Capture the cell that displays the provided text and extract its [X, Y] central coordinate. 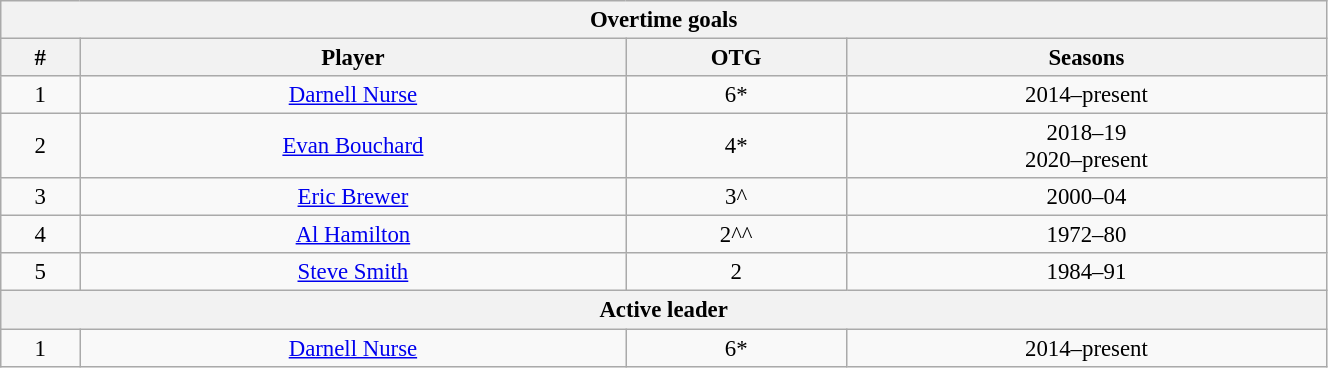
Active leader [664, 310]
Player [353, 58]
Overtime goals [664, 20]
3^ [736, 197]
Eric Brewer [353, 197]
Evan Bouchard [353, 146]
4* [736, 146]
1984–91 [1086, 273]
# [40, 58]
2^^ [736, 235]
3 [40, 197]
1972–80 [1086, 235]
Steve Smith [353, 273]
Al Hamilton [353, 235]
4 [40, 235]
5 [40, 273]
OTG [736, 58]
2000–04 [1086, 197]
Seasons [1086, 58]
2018–192020–present [1086, 146]
